Find where the given text appears and provide that cell's center as (X, Y) coordinate. 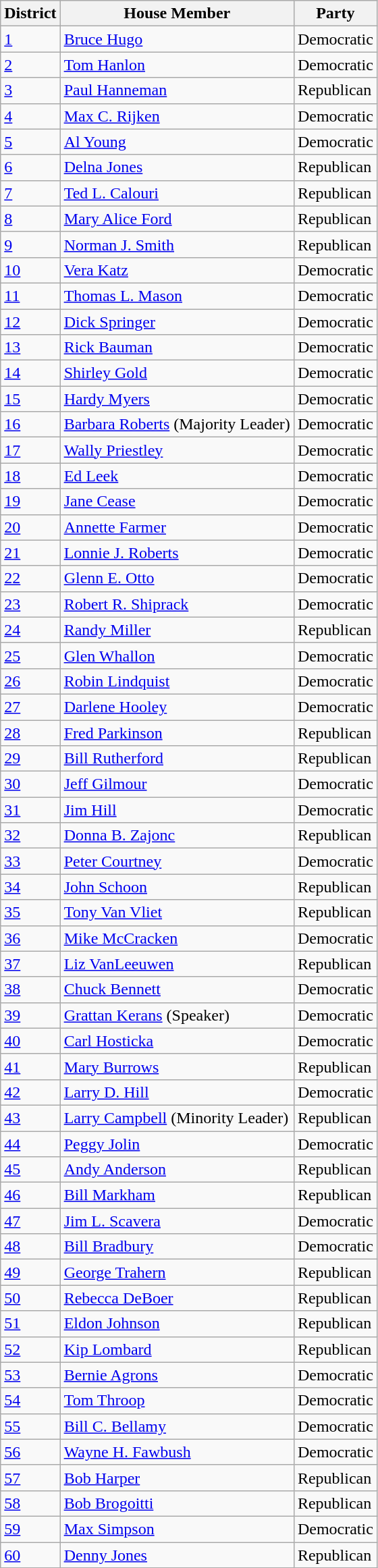
44 (30, 1144)
Bernie Agrons (177, 1375)
Peggy Jolin (177, 1144)
Jim Hill (177, 810)
1 (30, 39)
48 (30, 1247)
Wally Priestley (177, 450)
Max Simpson (177, 1529)
Fred Parkinson (177, 732)
42 (30, 1092)
34 (30, 887)
Dick Springer (177, 322)
56 (30, 1452)
Glenn E. Otto (177, 578)
13 (30, 348)
4 (30, 116)
Hardy Myers (177, 399)
Grattan Kerans (Speaker) (177, 1015)
32 (30, 836)
54 (30, 1401)
Jeff Gilmour (177, 784)
Shirley Gold (177, 373)
Paul Hanneman (177, 90)
Larry D. Hill (177, 1092)
Bob Harper (177, 1478)
16 (30, 425)
19 (30, 502)
60 (30, 1555)
Randy Miller (177, 630)
43 (30, 1118)
17 (30, 450)
Annette Farmer (177, 527)
Denny Jones (177, 1555)
28 (30, 732)
George Trahern (177, 1272)
Bill Markham (177, 1195)
24 (30, 630)
Robert R. Shiprack (177, 604)
41 (30, 1066)
57 (30, 1478)
Carl Hosticka (177, 1041)
Party (335, 13)
3 (30, 90)
Wayne H. Fawbush (177, 1452)
18 (30, 476)
33 (30, 861)
Bruce Hugo (177, 39)
45 (30, 1170)
39 (30, 1015)
50 (30, 1298)
Mary Alice Ford (177, 219)
Larry Campbell (Minority Leader) (177, 1118)
Peter Courtney (177, 861)
Tony Van Vliet (177, 913)
Chuck Bennett (177, 990)
21 (30, 553)
Rebecca DeBoer (177, 1298)
29 (30, 759)
Al Young (177, 142)
26 (30, 681)
Max C. Rijken (177, 116)
Tom Throop (177, 1401)
Bill C. Bellamy (177, 1426)
11 (30, 296)
Liz VanLeeuwen (177, 964)
47 (30, 1221)
Mary Burrows (177, 1066)
9 (30, 244)
37 (30, 964)
Tom Hanlon (177, 65)
Robin Lindquist (177, 681)
12 (30, 322)
Norman J. Smith (177, 244)
Lonnie J. Roberts (177, 553)
30 (30, 784)
Bob Brogoitti (177, 1503)
Thomas L. Mason (177, 296)
35 (30, 913)
Kip Lombard (177, 1349)
36 (30, 938)
6 (30, 167)
15 (30, 399)
Barbara Roberts (Majority Leader) (177, 425)
Ed Leek (177, 476)
51 (30, 1324)
Delna Jones (177, 167)
8 (30, 219)
John Schoon (177, 887)
House Member (177, 13)
Ted L. Calouri (177, 193)
10 (30, 270)
Bill Rutherford (177, 759)
Bill Bradbury (177, 1247)
53 (30, 1375)
5 (30, 142)
25 (30, 655)
Vera Katz (177, 270)
7 (30, 193)
22 (30, 578)
Mike McCracken (177, 938)
55 (30, 1426)
Donna B. Zajonc (177, 836)
49 (30, 1272)
59 (30, 1529)
23 (30, 604)
31 (30, 810)
46 (30, 1195)
38 (30, 990)
58 (30, 1503)
40 (30, 1041)
Jane Cease (177, 502)
52 (30, 1349)
Eldon Johnson (177, 1324)
20 (30, 527)
14 (30, 373)
Glen Whallon (177, 655)
Andy Anderson (177, 1170)
District (30, 13)
2 (30, 65)
Jim L. Scavera (177, 1221)
Rick Bauman (177, 348)
27 (30, 707)
Darlene Hooley (177, 707)
